Return [x, y] of the center of cell containing provided text 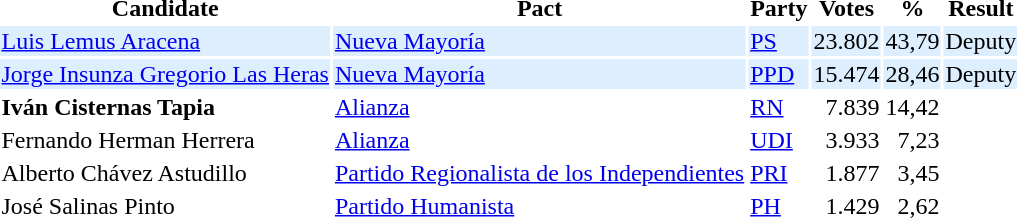
RN [779, 107]
PRI [779, 173]
UDI [779, 140]
7,23 [912, 140]
PS [779, 41]
7.839 [846, 107]
3,45 [912, 173]
Partido Regionalista de los Independientes [539, 173]
Jorge Insunza Gregorio Las Heras [165, 74]
43,79 [912, 41]
3.933 [846, 140]
23.802 [846, 41]
Fernando Herman Herrera [165, 140]
PPD [779, 74]
Iván Cisternas Tapia [165, 107]
15.474 [846, 74]
Luis Lemus Aracena [165, 41]
28,46 [912, 74]
1.877 [846, 173]
14,42 [912, 107]
Alberto Chávez Astudillo [165, 173]
